From the cell containing the given text, extract its center point as [x, y] coordinate. 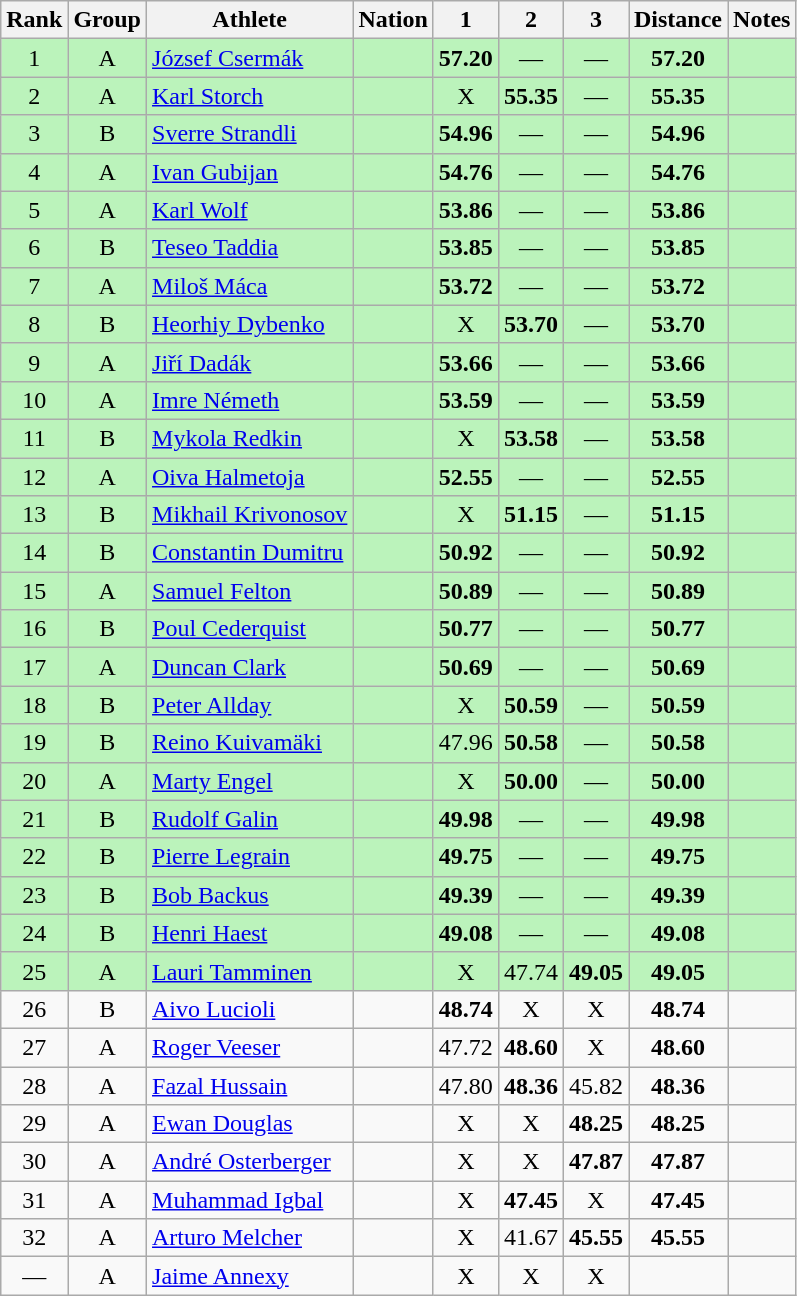
47.96 [466, 743]
Lauri Tamminen [250, 971]
25 [34, 971]
Duncan Clark [250, 667]
Karl Storch [250, 96]
Fazal Hussain [250, 1085]
Miloš Máca [250, 286]
József Csermák [250, 58]
Aivo Lucioli [250, 1009]
4 [34, 172]
Marty Engel [250, 781]
9 [34, 362]
Ewan Douglas [250, 1124]
27 [34, 1047]
32 [34, 1238]
Ivan Gubijan [250, 172]
17 [34, 667]
21 [34, 819]
Bob Backus [250, 895]
12 [34, 477]
Teseo Taddia [250, 248]
31 [34, 1200]
Oiva Halmetoja [250, 477]
Notes [762, 20]
15 [34, 591]
22 [34, 857]
26 [34, 1009]
Jiří Dadák [250, 362]
11 [34, 438]
Rank [34, 20]
45.82 [596, 1085]
29 [34, 1124]
Sverre Strandli [250, 134]
47.72 [466, 1047]
30 [34, 1162]
Constantin Dumitru [250, 553]
Rudolf Galin [250, 819]
Poul Cederquist [250, 629]
Muhammad Igbal [250, 1200]
10 [34, 400]
Karl Wolf [250, 210]
47.80 [466, 1085]
13 [34, 515]
Group [108, 20]
Pierre Legrain [250, 857]
16 [34, 629]
Nation [393, 20]
8 [34, 324]
14 [34, 553]
Arturo Melcher [250, 1238]
Peter Allday [250, 705]
20 [34, 781]
41.67 [530, 1238]
5 [34, 210]
6 [34, 248]
28 [34, 1085]
Mykola Redkin [250, 438]
24 [34, 933]
18 [34, 705]
23 [34, 895]
Jaime Annexy [250, 1276]
47.74 [530, 971]
7 [34, 286]
19 [34, 743]
Athlete [250, 20]
Heorhiy Dybenko [250, 324]
André Osterberger [250, 1162]
Distance [678, 20]
Imre Németh [250, 400]
Roger Veeser [250, 1047]
Mikhail Krivonosov [250, 515]
Samuel Felton [250, 591]
Reino Kuivamäki [250, 743]
Henri Haest [250, 933]
